Find where the given text appears and provide that cell's center as (X, Y) coordinate. 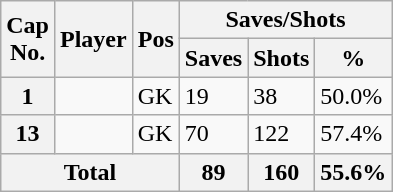
13 (28, 134)
Total (90, 172)
CapNo. (28, 39)
Shots (282, 58)
122 (282, 134)
Pos (156, 39)
38 (282, 96)
70 (213, 134)
50.0% (354, 96)
19 (213, 96)
57.4% (354, 134)
Saves (213, 58)
Player (93, 39)
% (354, 58)
Saves/Shots (286, 20)
55.6% (354, 172)
1 (28, 96)
160 (282, 172)
89 (213, 172)
